Provide the [x, y] coordinate of the cell's center where the given text is located.  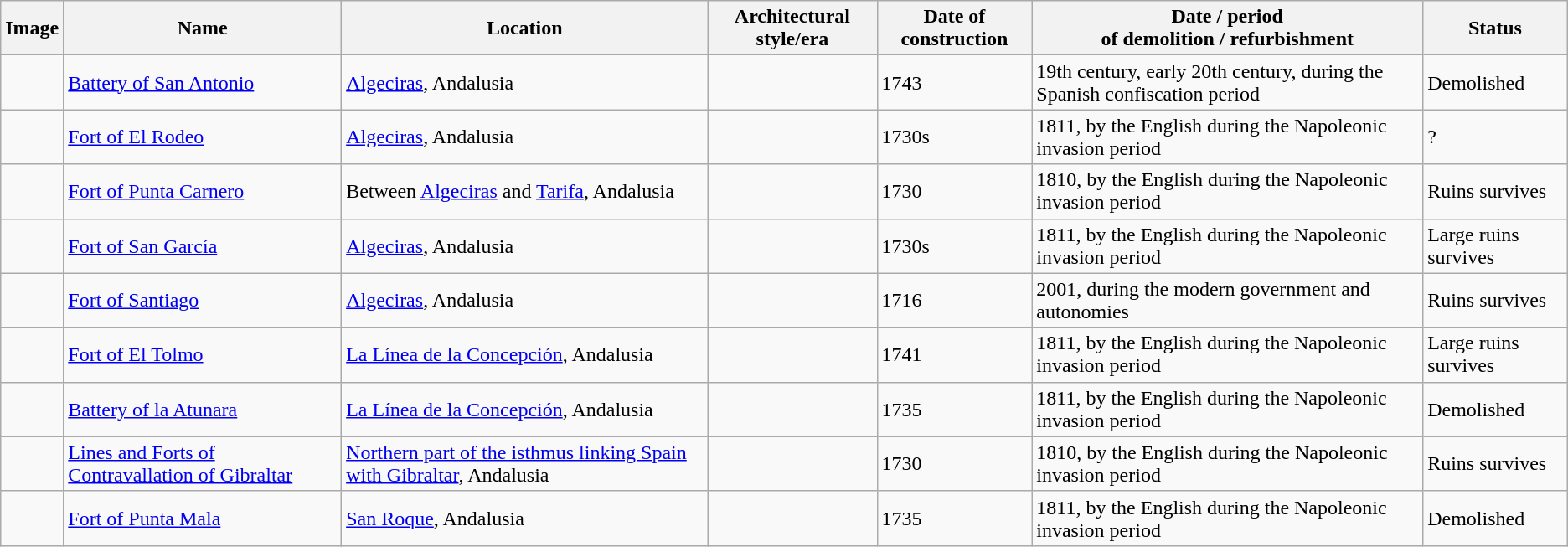
Name [203, 28]
19th century, early 20th century, during the Spanish confiscation period [1228, 82]
Fort of El Rodeo [203, 137]
Battery of San Antonio [203, 82]
? [1496, 137]
Between Algeciras and Tarifa, Andalusia [524, 191]
Fort of Santiago [203, 300]
Lines and Forts of Contravallation of Gibraltar [203, 464]
2001, during the modern government and autonomies [1228, 300]
Fort of Punta Carnero [203, 191]
Date of construction [955, 28]
Fort of El Tolmo [203, 355]
Date / periodof demolition / refurbishment [1228, 28]
Architectural style/era [792, 28]
Location [524, 28]
Fort of Punta Mala [203, 518]
Fort of San García [203, 246]
1743 [955, 82]
Northern part of the isthmus linking Spain with Gibraltar, Andalusia [524, 464]
Status [1496, 28]
1716 [955, 300]
San Roque, Andalusia [524, 518]
Image [32, 28]
Battery of la Atunara [203, 409]
1741 [955, 355]
